Scan for the cell matching the given text and deliver its (X, Y) coordinate at center. 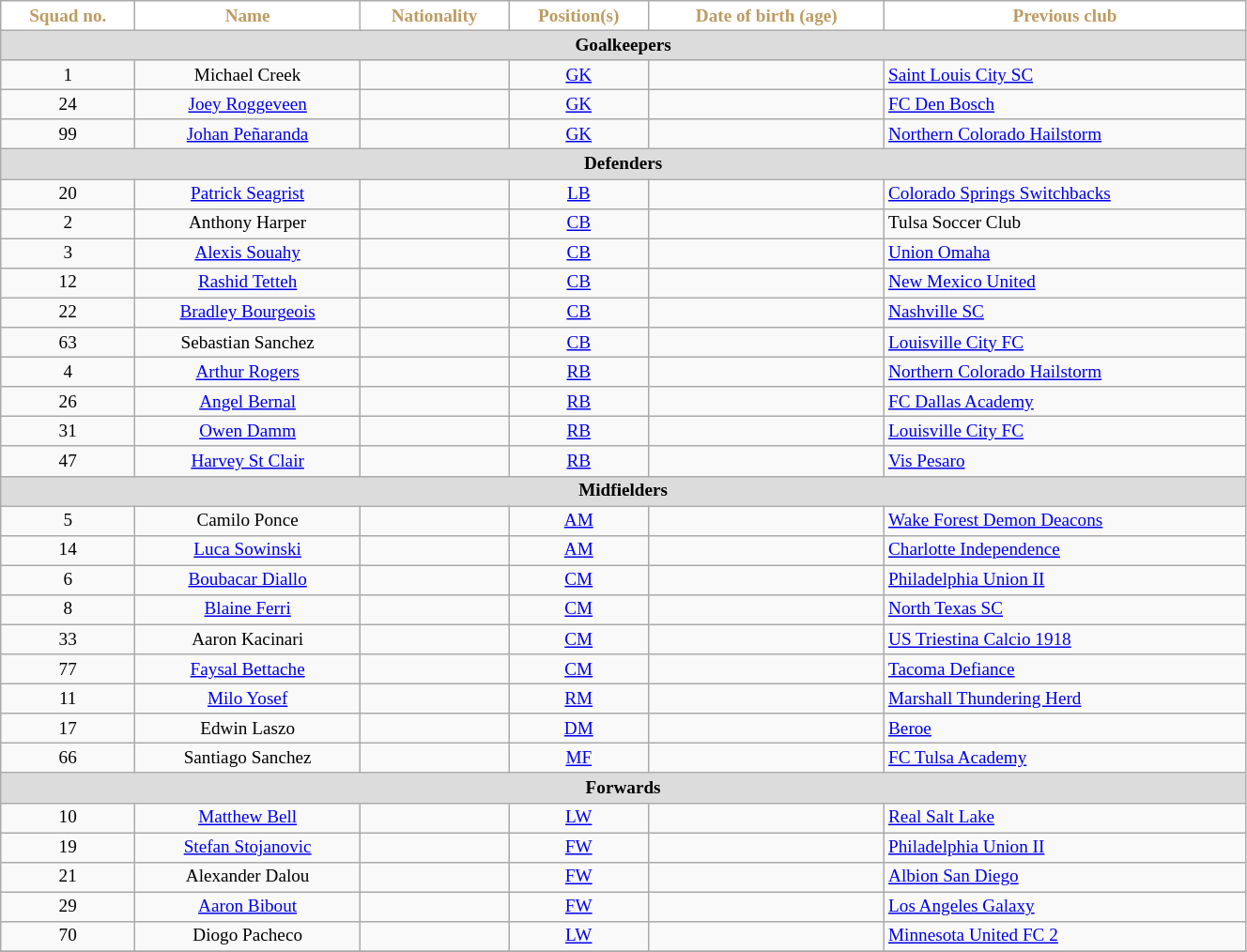
North Texas SC (1065, 609)
Santiago Sanchez (248, 759)
Harvey St Clair (248, 461)
Nationality (435, 16)
Milo Yosef (248, 699)
Patrick Seagrist (248, 193)
FC Tulsa Academy (1065, 759)
Charlotte Independence (1065, 550)
Name (248, 16)
66 (68, 759)
Albion San Diego (1065, 877)
Real Salt Lake (1065, 818)
Rashid Tetteh (248, 283)
31 (68, 432)
11 (68, 699)
Joey Roggeveen (248, 104)
Defenders (623, 164)
US Triestina Calcio 1918 (1065, 639)
6 (68, 580)
Position(s) (579, 16)
24 (68, 104)
Saint Louis City SC (1065, 75)
Vis Pesaro (1065, 461)
Stefan Stojanovic (248, 847)
Aaron Bibout (248, 907)
29 (68, 907)
4 (68, 372)
Sebastian Sanchez (248, 343)
Forwards (623, 788)
Diogo Pacheco (248, 936)
Tacoma Defiance (1065, 669)
Minnesota United FC 2 (1065, 936)
Bradley Bourgeois (248, 313)
Luca Sowinski (248, 550)
New Mexico United (1065, 283)
5 (68, 520)
Alexander Dalou (248, 877)
77 (68, 669)
12 (68, 283)
Goalkeepers (623, 45)
22 (68, 313)
Union Omaha (1065, 253)
Owen Damm (248, 432)
21 (68, 877)
Colorado Springs Switchbacks (1065, 193)
Arthur Rogers (248, 372)
Aaron Kacinari (248, 639)
20 (68, 193)
8 (68, 609)
99 (68, 134)
17 (68, 729)
Marshall Thundering Herd (1065, 699)
Blaine Ferri (248, 609)
Boubacar Diallo (248, 580)
19 (68, 847)
Matthew Bell (248, 818)
Michael Creek (248, 75)
Beroe (1065, 729)
14 (68, 550)
Los Angeles Galaxy (1065, 907)
Previous club (1065, 16)
3 (68, 253)
10 (68, 818)
1 (68, 75)
63 (68, 343)
FC Dallas Academy (1065, 402)
Tulsa Soccer Club (1065, 223)
Midfielders (623, 491)
Nashville SC (1065, 313)
Anthony Harper (248, 223)
Wake Forest Demon Deacons (1065, 520)
LB (579, 193)
47 (68, 461)
Alexis Souahy (248, 253)
Date of birth (age) (766, 16)
FC Den Bosch (1065, 104)
Edwin Laszo (248, 729)
DM (579, 729)
Camilo Ponce (248, 520)
Angel Bernal (248, 402)
RM (579, 699)
70 (68, 936)
Faysal Bettache (248, 669)
Squad no. (68, 16)
33 (68, 639)
26 (68, 402)
2 (68, 223)
Johan Peñaranda (248, 134)
MF (579, 759)
